Identify which cell holds the provided text, then report its [x, y] central coordinate. 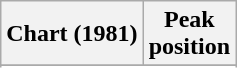
Peakposition [189, 34]
Chart (1981) [72, 34]
